Locate the cell with the specified text and output its [X, Y] center coordinate. 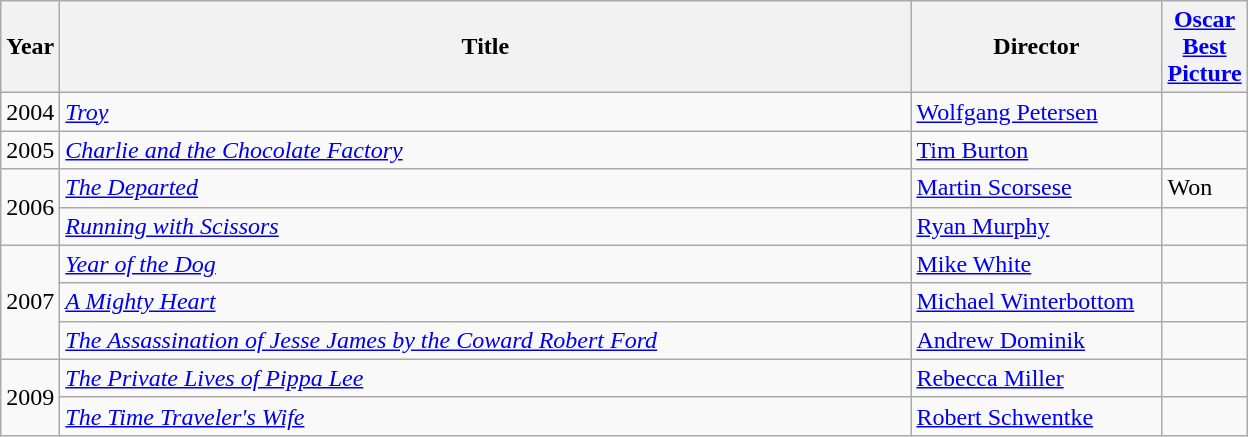
A Mighty Heart [486, 302]
Robert Schwentke [1036, 416]
Charlie and the Chocolate Factory [486, 150]
2009 [30, 397]
The Departed [486, 188]
The Private Lives of Pippa Lee [486, 378]
Oscar Best Picture [1204, 47]
2007 [30, 302]
Rebecca Miller [1036, 378]
Running with Scissors [486, 226]
2005 [30, 150]
Michael Winterbottom [1036, 302]
Tim Burton [1036, 150]
Title [486, 47]
Won [1204, 188]
Year [30, 47]
The Time Traveler's Wife [486, 416]
Andrew Dominik [1036, 340]
2004 [30, 112]
Mike White [1036, 264]
Director [1036, 47]
Ryan Murphy [1036, 226]
Martin Scorsese [1036, 188]
Troy [486, 112]
Wolfgang Petersen [1036, 112]
The Assassination of Jesse James by the Coward Robert Ford [486, 340]
Year of the Dog [486, 264]
2006 [30, 207]
